Output the (x, y) coordinate of the center of the cell containing the given text.  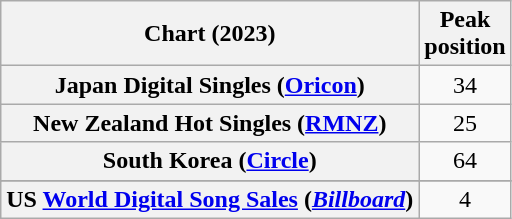
Japan Digital Singles (Oricon) (210, 85)
64 (465, 161)
4 (465, 199)
New Zealand Hot Singles (RMNZ) (210, 123)
Peakposition (465, 34)
25 (465, 123)
Chart (2023) (210, 34)
South Korea (Circle) (210, 161)
34 (465, 85)
US World Digital Song Sales (Billboard) (210, 199)
